Identify which cell holds the provided text, then report its [x, y] central coordinate. 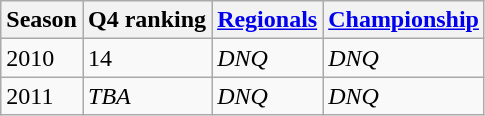
Q4 ranking [146, 20]
14 [146, 58]
2010 [42, 58]
Season [42, 20]
Regionals [268, 20]
2011 [42, 96]
Championship [404, 20]
TBA [146, 96]
